Pinpoint the cell where the given text exists, returning its (X, Y) midpoint coordinate. 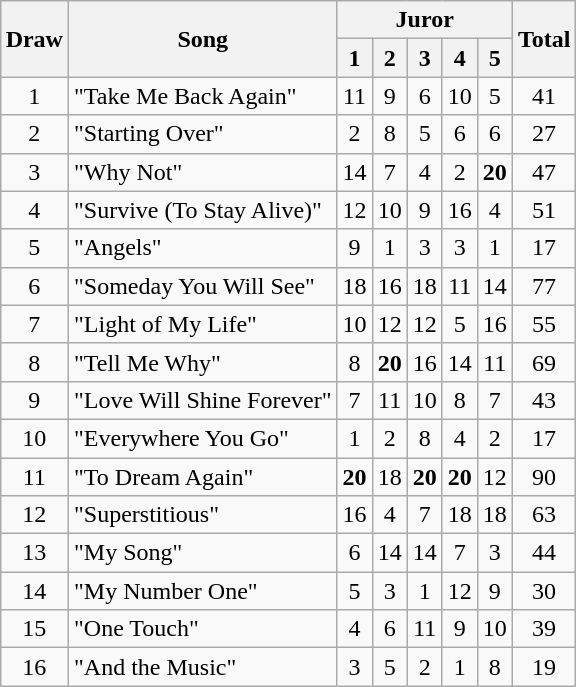
"Angels" (202, 248)
"My Song" (202, 553)
Song (202, 39)
"Survive (To Stay Alive)" (202, 210)
55 (544, 324)
90 (544, 477)
51 (544, 210)
"Tell Me Why" (202, 362)
41 (544, 96)
43 (544, 400)
15 (34, 629)
"Love Will Shine Forever" (202, 400)
44 (544, 553)
"Starting Over" (202, 134)
Juror (424, 20)
"Take Me Back Again" (202, 96)
39 (544, 629)
"One Touch" (202, 629)
30 (544, 591)
"To Dream Again" (202, 477)
69 (544, 362)
19 (544, 667)
"Someday You Will See" (202, 286)
47 (544, 172)
Draw (34, 39)
"My Number One" (202, 591)
Total (544, 39)
"Superstitious" (202, 515)
77 (544, 286)
"Everywhere You Go" (202, 438)
63 (544, 515)
"Light of My Life" (202, 324)
13 (34, 553)
"Why Not" (202, 172)
27 (544, 134)
"And the Music" (202, 667)
